Search for the cell housing the specified text and yield its [X, Y] center coordinate. 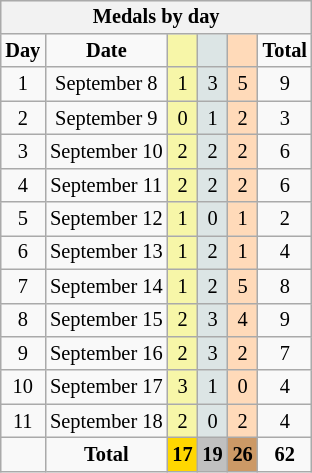
September 13 [106, 253]
26 [243, 455]
Day [22, 51]
62 [285, 455]
September 9 [106, 118]
September 12 [106, 219]
September 8 [106, 84]
19 [213, 455]
September 10 [106, 152]
17 [182, 455]
11 [22, 421]
Date [106, 51]
September 17 [106, 387]
September 14 [106, 286]
September 18 [106, 421]
10 [22, 387]
September 16 [106, 354]
September 11 [106, 185]
September 15 [106, 320]
Medals by day [156, 17]
